Pinpoint the cell where the given text exists, returning its [x, y] midpoint coordinate. 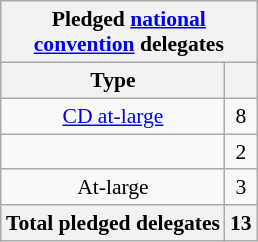
Pledged nationalconvention delegates [129, 32]
CD at-large [113, 116]
8 [241, 116]
At-large [113, 187]
Total pledged delegates [113, 223]
2 [241, 152]
3 [241, 187]
13 [241, 223]
Type [113, 80]
